Output the (x, y) coordinate of the center of the cell containing the given text.  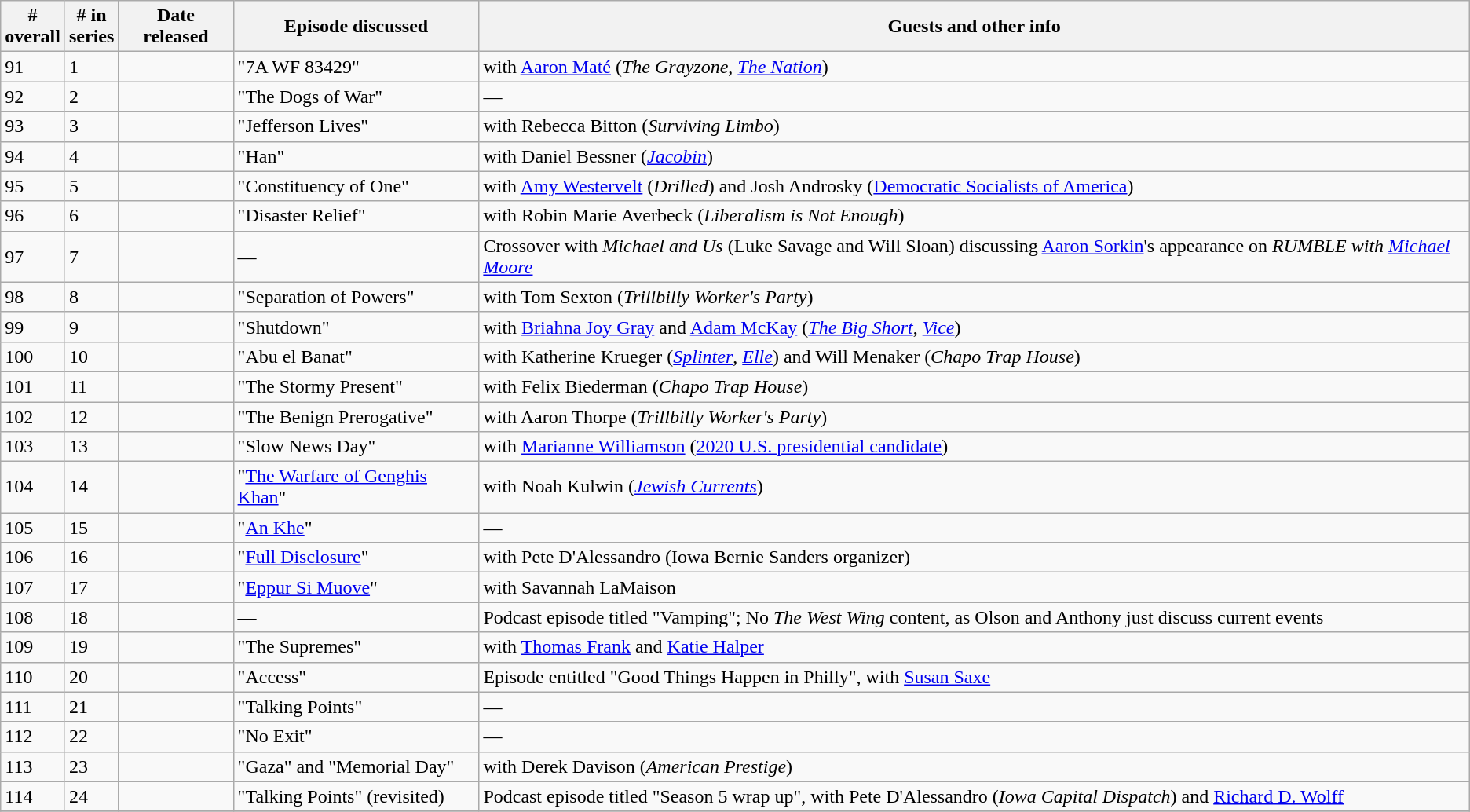
8 (91, 297)
97 (33, 256)
15 (91, 528)
5 (91, 186)
with Noah Kulwin (Jewish Currents) (974, 487)
"An Khe" (357, 528)
10 (91, 357)
13 (91, 447)
17 (91, 587)
96 (33, 216)
101 (33, 386)
with Derek Davison (American Prestige) (974, 766)
102 (33, 417)
114 (33, 796)
with Amy Westervelt (Drilled) and Josh Androsky (Democratic Socialists of America) (974, 186)
with Felix Biederman (Chapo Trap House) (974, 386)
113 (33, 766)
105 (33, 528)
"Abu el Banat" (357, 357)
11 (91, 386)
92 (33, 97)
100 (33, 357)
"No Exit" (357, 737)
111 (33, 707)
"Access" (357, 677)
"The Dogs of War" (357, 97)
with Thomas Frank and Katie Halper (974, 647)
"Disaster Relief" (357, 216)
93 (33, 126)
3 (91, 126)
with Katherine Krueger (Splinter, Elle) and Will Menaker (Chapo Trap House) (974, 357)
with Marianne Williamson (2020 U.S. presidential candidate) (974, 447)
"Han" (357, 156)
6 (91, 216)
104 (33, 487)
18 (91, 617)
103 (33, 447)
Episode discussed (357, 27)
"The Supremes" (357, 647)
"The Stormy Present" (357, 386)
with Robin Marie Averbeck (Liberalism is Not Enough) (974, 216)
20 (91, 677)
106 (33, 558)
with Aaron Thorpe (Trillbilly Worker's Party) (974, 417)
95 (33, 186)
16 (91, 558)
21 (91, 707)
112 (33, 737)
"Eppur Si Muove" (357, 587)
110 (33, 677)
Date released (176, 27)
14 (91, 487)
"The Warfare of Genghis Khan" (357, 487)
Podcast episode titled "Vamping"; No The West Wing content, as Olson and Anthony just discuss current events (974, 617)
with Daniel Bessner (Jacobin) (974, 156)
"7A WF 83429" (357, 67)
2 (91, 97)
109 (33, 647)
"Shutdown" (357, 327)
7 (91, 256)
Podcast episode titled "Season 5 wrap up", with Pete D'Alessandro (Iowa Capital Dispatch) and Richard D. Wolff (974, 796)
with Tom Sexton (Trillbilly Worker's Party) (974, 297)
"Talking Points" (revisited) (357, 796)
4 (91, 156)
Episode entitled "Good Things Happen in Philly", with Susan Saxe (974, 677)
91 (33, 67)
#overall (33, 27)
22 (91, 737)
12 (91, 417)
# inseries (91, 27)
with Rebecca Bitton (Surviving Limbo) (974, 126)
99 (33, 327)
with Briahna Joy Gray and Adam McKay (The Big Short, Vice) (974, 327)
Crossover with Michael and Us (Luke Savage and Will Sloan) discussing Aaron Sorkin's appearance on RUMBLE with Michael Moore (974, 256)
1 (91, 67)
23 (91, 766)
"Full Disclosure" (357, 558)
9 (91, 327)
"Talking Points" (357, 707)
Guests and other info (974, 27)
"Jefferson Lives" (357, 126)
with Aaron Maté (The Grayzone, The Nation) (974, 67)
24 (91, 796)
107 (33, 587)
"Constituency of One" (357, 186)
108 (33, 617)
"Separation of Powers" (357, 297)
94 (33, 156)
98 (33, 297)
"The Benign Prerogative" (357, 417)
19 (91, 647)
with Savannah LaMaison (974, 587)
with Pete D'Alessandro (Iowa Bernie Sanders organizer) (974, 558)
"Gaza" and "Memorial Day" (357, 766)
"Slow News Day" (357, 447)
